Find where the given text appears and provide that cell's center as (X, Y) coordinate. 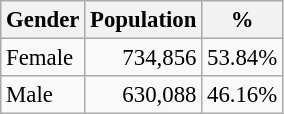
46.16% (242, 95)
Population (144, 20)
53.84% (242, 58)
630,088 (144, 95)
734,856 (144, 58)
% (242, 20)
Female (43, 58)
Gender (43, 20)
Male (43, 95)
